Return (X, Y) of the center of cell containing provided text 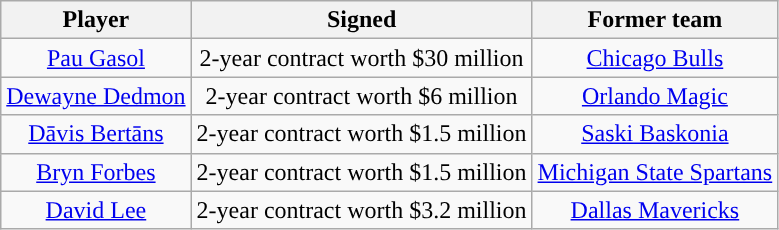
Former team (655, 20)
Dallas Mavericks (655, 210)
Michigan State Spartans (655, 172)
Orlando Magic (655, 96)
Bryn Forbes (96, 172)
Signed (362, 20)
2-year contract worth $3.2 million (362, 210)
2-year contract worth $30 million (362, 58)
David Lee (96, 210)
Dāvis Bertāns (96, 134)
Pau Gasol (96, 58)
Saski Baskonia (655, 134)
2-year contract worth $6 million (362, 96)
Dewayne Dedmon (96, 96)
Chicago Bulls (655, 58)
Player (96, 20)
